Extract the (x, y) coordinate from the center of the cell holding the provided text.  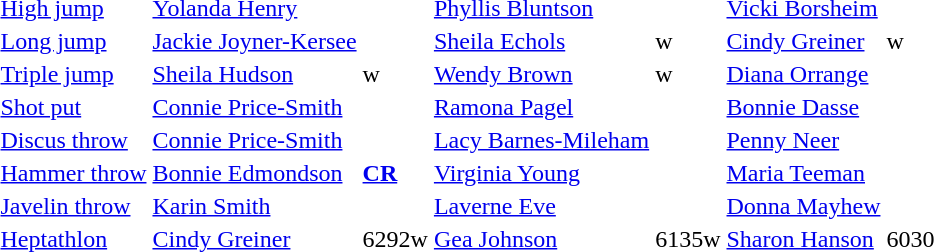
Sheila Hudson (254, 74)
Maria Teeman (804, 173)
Karin Smith (254, 206)
Sheila Echols (541, 41)
Diana Orrange (804, 74)
Lacy Barnes-Mileham (541, 140)
Cindy Greiner (804, 41)
Jackie Joyner-Kersee (254, 41)
Laverne Eve (541, 206)
Penny Neer (804, 140)
Bonnie Edmondson (254, 173)
Donna Mayhew (804, 206)
CR (395, 173)
Ramona Pagel (541, 107)
Bonnie Dasse (804, 107)
Virginia Young (541, 173)
Wendy Brown (541, 74)
